Detect which cell encompasses the target text, then output its (X, Y) center coordinate. 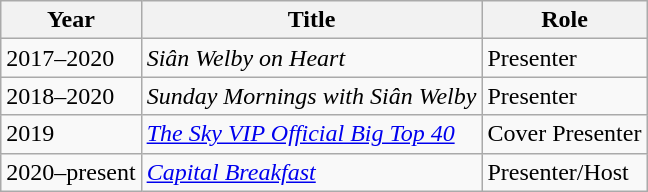
2020–present (71, 172)
Cover Presenter (564, 134)
2019 (71, 134)
The Sky VIP Official Big Top 40 (312, 134)
2017–2020 (71, 58)
Siân Welby on Heart (312, 58)
Year (71, 20)
Role (564, 20)
Capital Breakfast (312, 172)
Title (312, 20)
Sunday Mornings with Siân Welby (312, 96)
2018–2020 (71, 96)
Presenter/Host (564, 172)
